Return the [x, y] coordinate for the center point of the cell that contains the specified text.  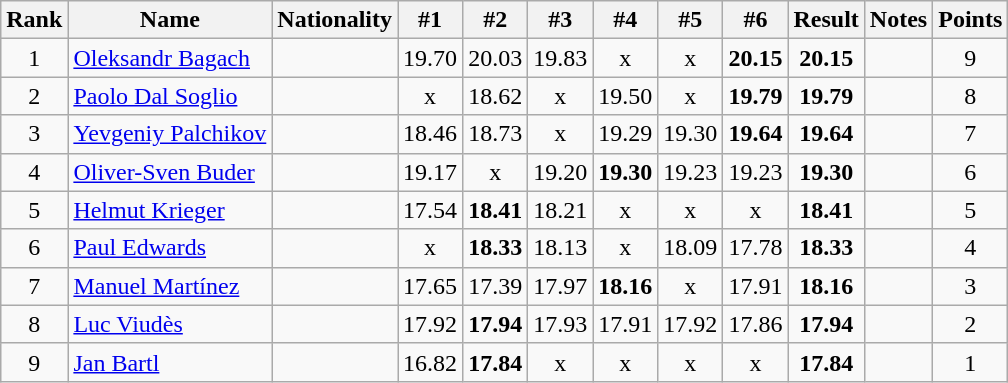
19.50 [626, 96]
17.39 [496, 286]
Nationality [335, 20]
16.82 [430, 362]
17.54 [430, 210]
19.70 [430, 58]
20.03 [496, 58]
Helmut Krieger [170, 210]
#1 [430, 20]
18.46 [430, 134]
Oleksandr Bagach [170, 58]
#2 [496, 20]
18.21 [560, 210]
Result [826, 20]
17.78 [756, 248]
Paolo Dal Soglio [170, 96]
#4 [626, 20]
Rank [34, 20]
19.20 [560, 172]
Luc Viudès [170, 324]
18.13 [560, 248]
17.86 [756, 324]
Paul Edwards [170, 248]
Notes [898, 20]
18.62 [496, 96]
17.65 [430, 286]
Jan Bartl [170, 362]
Manuel Martínez [170, 286]
Oliver-Sven Buder [170, 172]
17.93 [560, 324]
17.97 [560, 286]
19.17 [430, 172]
Yevgeniy Palchikov [170, 134]
#6 [756, 20]
19.29 [626, 134]
#3 [560, 20]
#5 [690, 20]
18.09 [690, 248]
18.73 [496, 134]
Name [170, 20]
Points [970, 20]
19.83 [560, 58]
